Return the [x, y] coordinate for the center point of the cell that contains the specified text.  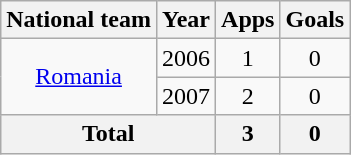
2006 [186, 58]
2007 [186, 96]
Year [186, 20]
1 [248, 58]
Apps [248, 20]
Total [108, 134]
Goals [315, 20]
3 [248, 134]
National team [79, 20]
2 [248, 96]
Romania [79, 77]
